Scan for the cell matching the given text and deliver its [X, Y] coordinate at center. 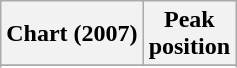
Chart (2007) [72, 34]
Peakposition [189, 34]
